Extract the (x, y) coordinate from the center of the cell holding the provided text.  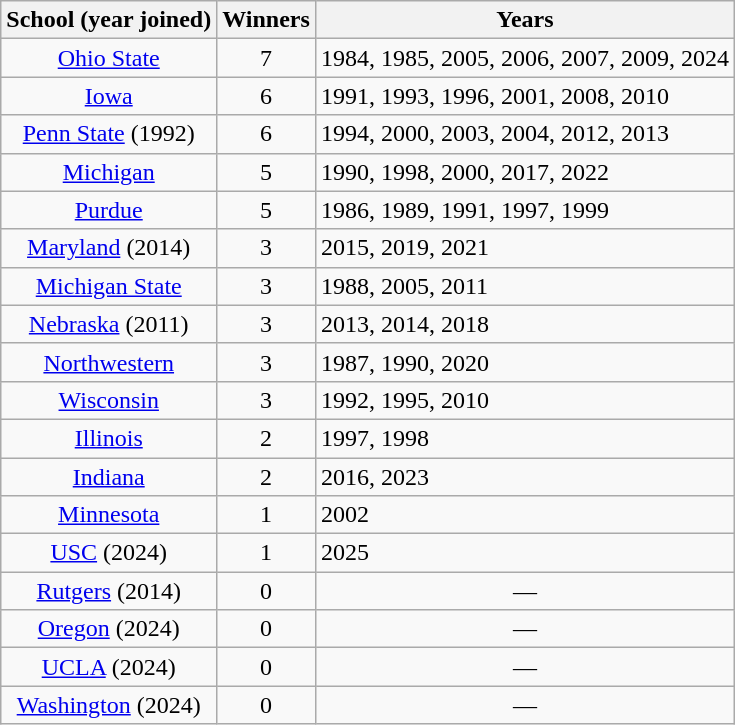
1991, 1993, 1996, 2001, 2008, 2010 (524, 96)
Maryland (2014) (109, 248)
2015, 2019, 2021 (524, 248)
USC (2024) (109, 553)
Penn State (1992) (109, 134)
1984, 1985, 2005, 2006, 2007, 2009, 2024 (524, 58)
Illinois (109, 438)
2002 (524, 515)
1986, 1989, 1991, 1997, 1999 (524, 210)
Ohio State (109, 58)
Michigan State (109, 286)
1987, 1990, 2020 (524, 362)
Rutgers (2014) (109, 591)
Michigan (109, 172)
Northwestern (109, 362)
2013, 2014, 2018 (524, 324)
Purdue (109, 210)
Wisconsin (109, 400)
Years (524, 20)
1988, 2005, 2011 (524, 286)
School (year joined) (109, 20)
Nebraska (2011) (109, 324)
7 (266, 58)
1997, 1998 (524, 438)
Iowa (109, 96)
UCLA (2024) (109, 667)
1992, 1995, 2010 (524, 400)
Oregon (2024) (109, 629)
2025 (524, 553)
1990, 1998, 2000, 2017, 2022 (524, 172)
Washington (2024) (109, 705)
Indiana (109, 477)
2016, 2023 (524, 477)
Winners (266, 20)
Minnesota (109, 515)
1994, 2000, 2003, 2004, 2012, 2013 (524, 134)
